Output the (x, y) coordinate of the center of the cell containing the given text.  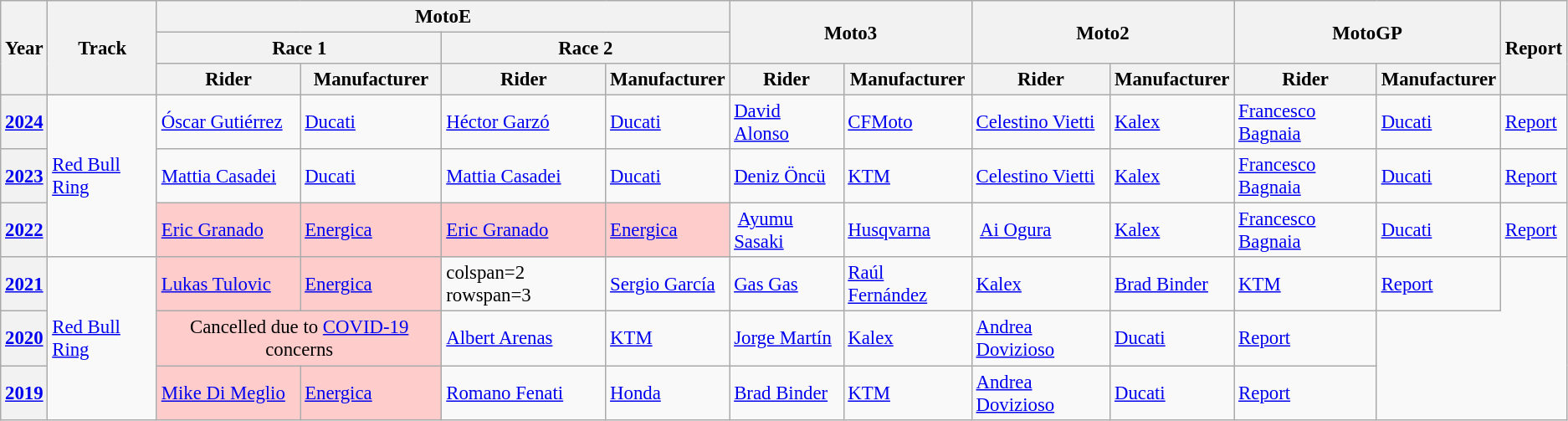
colspan=2 rowspan=3 (524, 285)
Husqvarna (907, 231)
Gas Gas (787, 285)
Race 1 (300, 49)
Romano Fenati (524, 393)
Moto3 (850, 32)
Honda (668, 393)
2024 (24, 122)
Raúl Fernández (907, 285)
MotoGP (1367, 32)
CFMoto (907, 122)
2023 (24, 176)
MotoE (443, 17)
2022 (24, 231)
Track (102, 49)
2019 (24, 393)
Cancelled due to COVID-19 concerns (300, 338)
Deniz Öncü (787, 176)
Óscar Gutiérrez (228, 122)
Jorge Martín (787, 338)
David Alonso (787, 122)
2021 (24, 285)
Race 2 (586, 49)
Héctor Garzó (524, 122)
Albert Arenas (524, 338)
Lukas Tulovic (228, 285)
Sergio García (668, 285)
Ai Ogura (1041, 231)
Year (24, 49)
Ayumu Sasaki (787, 231)
Moto2 (1103, 32)
2020 (24, 338)
Mike Di Meglio (228, 393)
